Determine the (x, y) coordinate at the center of the cell enclosing the given text.  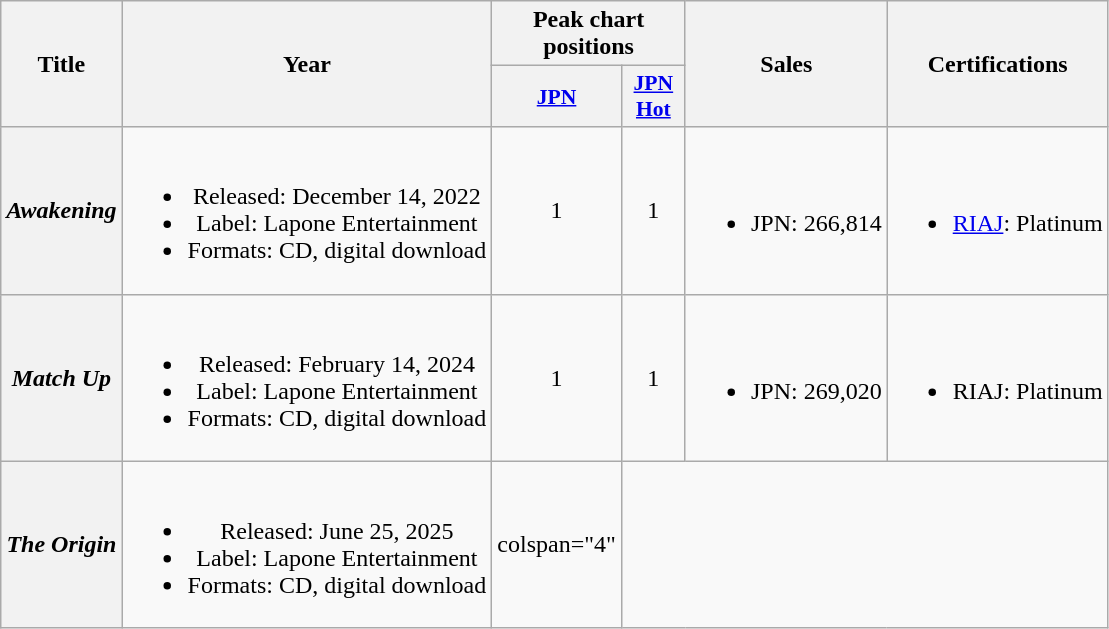
colspan="4" (557, 544)
Certifications (998, 64)
The Origin (62, 544)
Released: June 25, 2025Label: Lapone EntertainmentFormats: CD, digital download (307, 544)
Title (62, 64)
Peak chart positions (589, 34)
JPN: 266,814 (786, 210)
JPN (557, 96)
JPNHot (653, 96)
Released: December 14, 2022Label: Lapone EntertainmentFormats: CD, digital download (307, 210)
Sales (786, 64)
Year (307, 64)
Released: February 14, 2024Label: Lapone EntertainmentFormats: CD, digital download (307, 378)
Match Up (62, 378)
Awakening (62, 210)
JPN: 269,020 (786, 378)
